Provide the (x, y) coordinate of the cell's center where the given text is located.  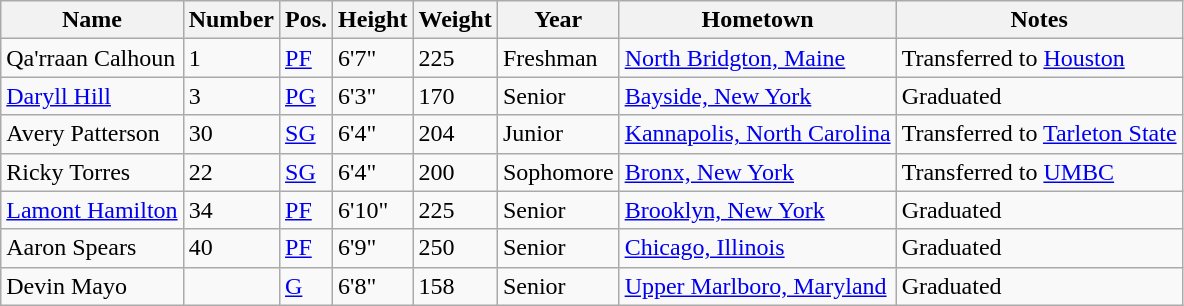
170 (455, 96)
Transferred to Tarleton State (1039, 134)
Ricky Torres (92, 172)
Qa'rraan Calhoun (92, 58)
3 (231, 96)
Lamont Hamilton (92, 210)
Upper Marlboro, Maryland (758, 286)
Number (231, 20)
Avery Patterson (92, 134)
Weight (455, 20)
Daryll Hill (92, 96)
204 (455, 134)
Name (92, 20)
200 (455, 172)
6'7" (373, 58)
Sophomore (558, 172)
Transferred to Houston (1039, 58)
Bronx, New York (758, 172)
Year (558, 20)
PG (306, 96)
Notes (1039, 20)
158 (455, 286)
Bayside, New York (758, 96)
Pos. (306, 20)
Hometown (758, 20)
30 (231, 134)
G (306, 286)
22 (231, 172)
1 (231, 58)
Transferred to UMBC (1039, 172)
Devin Mayo (92, 286)
Kannapolis, North Carolina (758, 134)
Aaron Spears (92, 248)
40 (231, 248)
34 (231, 210)
Chicago, Illinois (758, 248)
Freshman (558, 58)
Brooklyn, New York (758, 210)
Junior (558, 134)
6'8" (373, 286)
6'10" (373, 210)
North Bridgton, Maine (758, 58)
Height (373, 20)
250 (455, 248)
6'9" (373, 248)
6'3" (373, 96)
